From the cell containing the given text, extract its center point as (X, Y) coordinate. 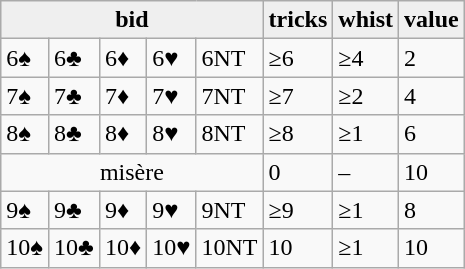
bid (132, 20)
6 (432, 134)
8NT (230, 134)
≥8 (298, 134)
6♣ (74, 58)
9♣ (74, 210)
6♠ (25, 58)
6NT (230, 58)
tricks (298, 20)
6♥ (172, 58)
0 (298, 172)
8 (432, 210)
7♥ (172, 96)
9♠ (25, 210)
whist (366, 20)
10NT (230, 248)
≥4 (366, 58)
8♠ (25, 134)
8♣ (74, 134)
10♦ (122, 248)
9NT (230, 210)
4 (432, 96)
7♠ (25, 96)
7NT (230, 96)
value (432, 20)
7♦ (122, 96)
≥6 (298, 58)
9♦ (122, 210)
10♥ (172, 248)
8♥ (172, 134)
10♠ (25, 248)
10♣ (74, 248)
8♦ (122, 134)
≥7 (298, 96)
≥2 (366, 96)
misère (132, 172)
– (366, 172)
≥9 (298, 210)
6♦ (122, 58)
9♥ (172, 210)
2 (432, 58)
7♣ (74, 96)
